Scan for the cell matching the given text and deliver its [X, Y] coordinate at center. 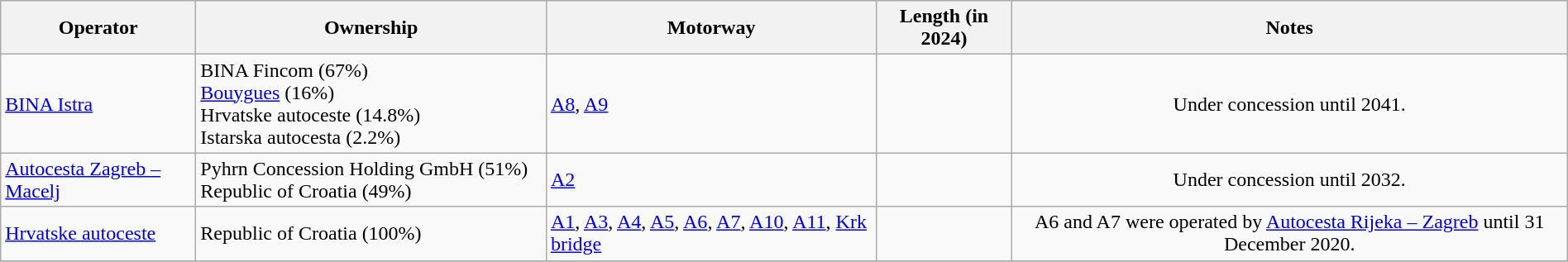
A8, A9 [711, 104]
A2 [711, 180]
Pyhrn Concession Holding GmbH (51%)Republic of Croatia (49%) [371, 180]
Under concession until 2032. [1289, 180]
Ownership [371, 28]
BINA Istra [98, 104]
Hrvatske autoceste [98, 233]
Length (in 2024) [944, 28]
Autocesta Zagreb – Macelj [98, 180]
Motorway [711, 28]
A1, A3, A4, A5, A6, A7, A10, A11, Krk bridge [711, 233]
Under concession until 2041. [1289, 104]
Operator [98, 28]
BINA Fincom (67%)Bouygues (16%)Hrvatske autoceste (14.8%)Istarska autocesta (2.2%) [371, 104]
Republic of Croatia (100%) [371, 233]
A6 and A7 were operated by Autocesta Rijeka – Zagreb until 31 December 2020. [1289, 233]
Notes [1289, 28]
